Detect which cell encompasses the target text, then output its (x, y) center coordinate. 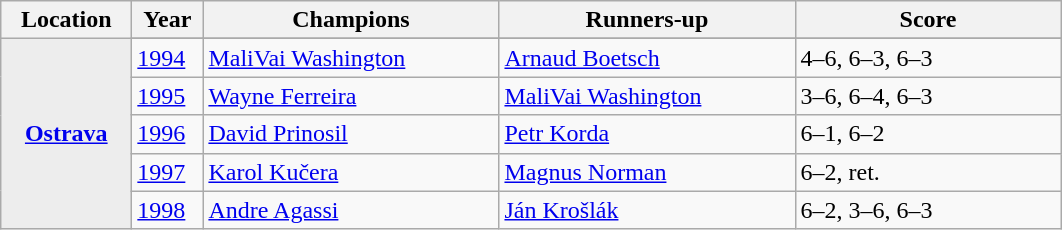
Score (928, 20)
Champions (351, 20)
Location (66, 20)
Ján Krošlák (647, 210)
6–2, ret. (928, 172)
6–2, 3–6, 6–3 (928, 210)
David Prinosil (351, 134)
Ostrava (66, 134)
Karol Kučera (351, 172)
3–6, 6–4, 6–3 (928, 96)
1996 (168, 134)
1994 (168, 58)
Wayne Ferreira (351, 96)
Magnus Norman (647, 172)
1995 (168, 96)
Runners-up (647, 20)
Arnaud Boetsch (647, 58)
4–6, 6–3, 6–3 (928, 58)
Andre Agassi (351, 210)
1997 (168, 172)
Petr Korda (647, 134)
6–1, 6–2 (928, 134)
1998 (168, 210)
Year (168, 20)
